From the cell containing the given text, extract its center point as (X, Y) coordinate. 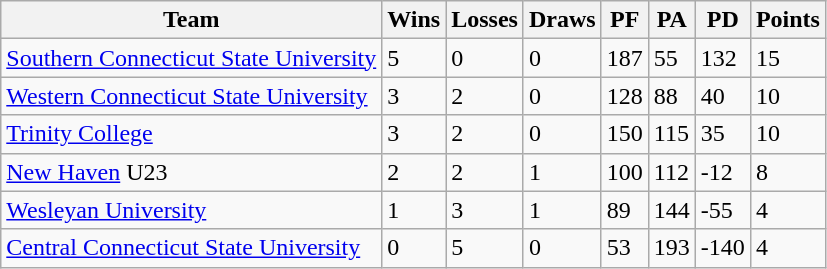
55 (672, 58)
Western Connecticut State University (192, 96)
-140 (722, 248)
89 (624, 210)
New Haven U23 (192, 172)
40 (722, 96)
112 (672, 172)
PD (722, 20)
Trinity College (192, 134)
150 (624, 134)
PF (624, 20)
35 (722, 134)
132 (722, 58)
144 (672, 210)
88 (672, 96)
Points (788, 20)
Southern Connecticut State University (192, 58)
53 (624, 248)
-12 (722, 172)
Central Connecticut State University (192, 248)
Losses (485, 20)
-55 (722, 210)
187 (624, 58)
8 (788, 172)
193 (672, 248)
PA (672, 20)
128 (624, 96)
Wins (414, 20)
Team (192, 20)
100 (624, 172)
15 (788, 58)
115 (672, 134)
Draws (562, 20)
Wesleyan University (192, 210)
